Return [X, Y] of the center of cell containing provided text 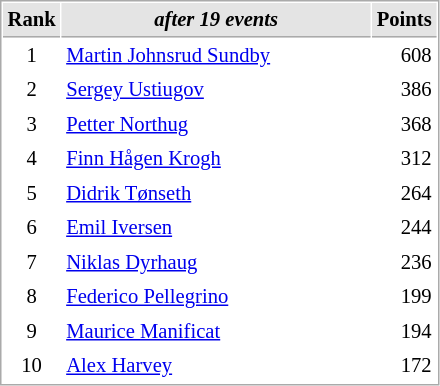
Points [404, 20]
8 [32, 296]
Rank [32, 20]
4 [32, 158]
7 [32, 262]
Finn Hågen Krogh [216, 158]
Martin Johnsrud Sundby [216, 56]
199 [404, 296]
1 [32, 56]
172 [404, 366]
6 [32, 228]
Sergey Ustiugov [216, 90]
3 [32, 124]
264 [404, 194]
194 [404, 332]
5 [32, 194]
10 [32, 366]
Emil Iversen [216, 228]
Petter Northug [216, 124]
Alex Harvey [216, 366]
Didrik Tønseth [216, 194]
after 19 events [216, 20]
608 [404, 56]
9 [32, 332]
312 [404, 158]
Niklas Dyrhaug [216, 262]
368 [404, 124]
236 [404, 262]
Maurice Manificat [216, 332]
2 [32, 90]
Federico Pellegrino [216, 296]
386 [404, 90]
244 [404, 228]
